Return the (x, y) coordinate for the center point of the cell that contains the specified text.  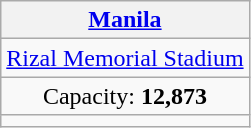
Rizal Memorial Stadium (125, 58)
Manila (125, 20)
Capacity: 12,873 (125, 96)
